Return the (X, Y) coordinate for the center point of the cell that contains the specified text.  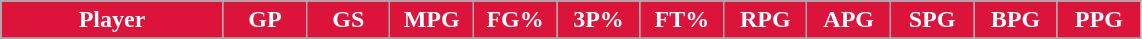
GP (264, 20)
GS (348, 20)
MPG (432, 20)
3P% (598, 20)
PPG (1098, 20)
FG% (514, 20)
RPG (766, 20)
Player (112, 20)
SPG (932, 20)
BPG (1016, 20)
APG (848, 20)
FT% (682, 20)
